Identify which cell holds the provided text, then report its [x, y] central coordinate. 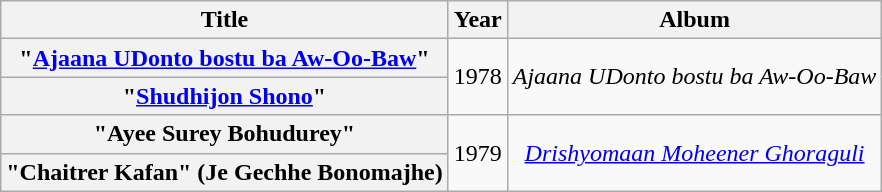
"Ajaana UDonto bostu ba Aw-Oo-Baw" [224, 58]
Year [478, 20]
1979 [478, 153]
"Shudhijon Shono" [224, 96]
Ajaana UDonto bostu ba Aw-Oo-Baw [694, 77]
Album [694, 20]
"Ayee Surey Bohudurey" [224, 134]
Title [224, 20]
1978 [478, 77]
Drishyomaan Moheener Ghoraguli [694, 153]
"Chaitrer Kafan" (Je Gechhe Bonomajhe) [224, 172]
